Return [x, y] of the center of cell containing provided text 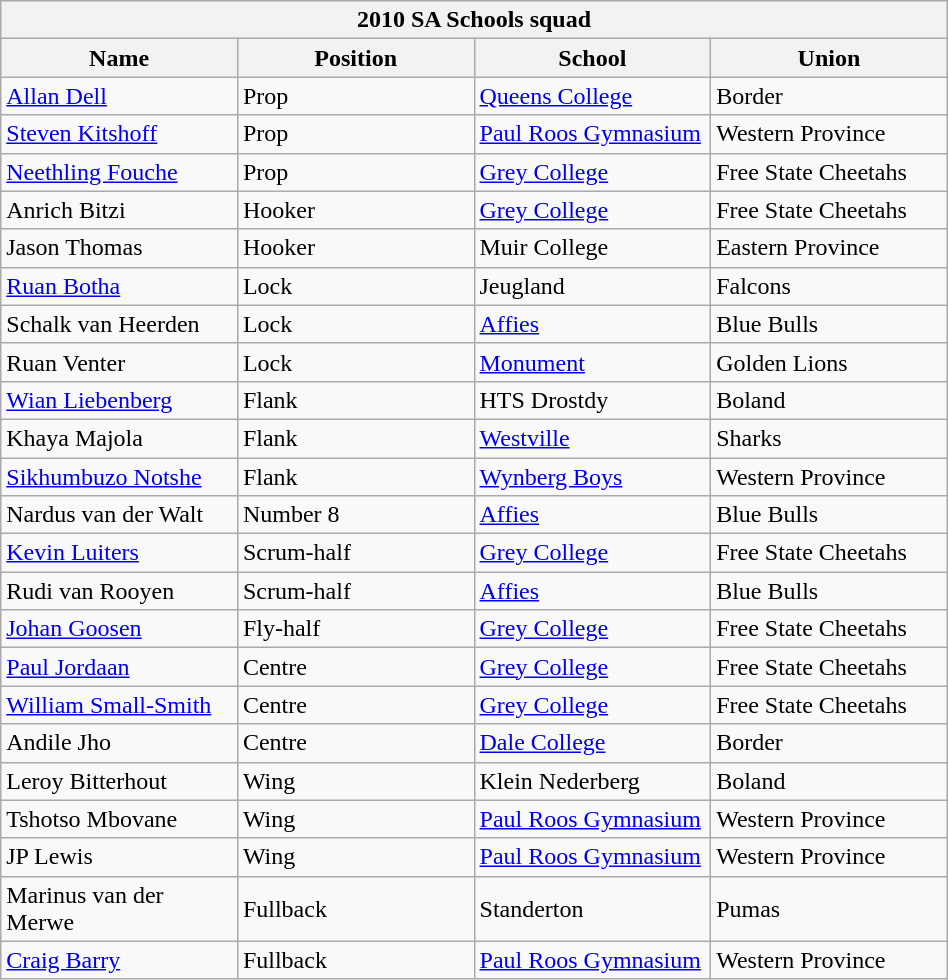
Wian Liebenberg [120, 400]
Name [120, 58]
Khaya Majola [120, 438]
Neethling Fouche [120, 172]
Schalk van Heerden [120, 324]
Nardus van der Walt [120, 515]
Craig Barry [120, 960]
Muir College [592, 248]
Fly-half [356, 629]
Dale College [592, 743]
Kevin Luiters [120, 553]
Position [356, 58]
Pumas [830, 908]
Marinus van der Merwe [120, 908]
Johan Goosen [120, 629]
Allan Dell [120, 96]
School [592, 58]
Jeugland [592, 286]
Union [830, 58]
Sikhumbuzo Notshe [120, 477]
Anrich Bitzi [120, 210]
Tshotso Mbovane [120, 819]
Wynberg Boys [592, 477]
Monument [592, 362]
Jason Thomas [120, 248]
Queens College [592, 96]
Klein Nederberg [592, 781]
Ruan Botha [120, 286]
Eastern Province [830, 248]
Rudi van Rooyen [120, 591]
JP Lewis [120, 857]
Westville [592, 438]
Number 8 [356, 515]
Falcons [830, 286]
Andile Jho [120, 743]
2010 SA Schools squad [474, 20]
Golden Lions [830, 362]
Paul Jordaan [120, 667]
Steven Kitshoff [120, 134]
Leroy Bitterhout [120, 781]
HTS Drostdy [592, 400]
Sharks [830, 438]
William Small-Smith [120, 705]
Ruan Venter [120, 362]
Standerton [592, 908]
